Search for the cell housing the specified text and yield its [X, Y] center coordinate. 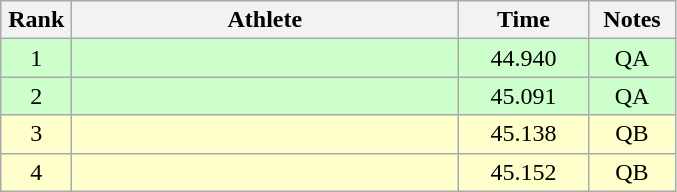
1 [36, 58]
Time [524, 20]
Rank [36, 20]
3 [36, 134]
45.152 [524, 172]
4 [36, 172]
45.138 [524, 134]
Notes [632, 20]
44.940 [524, 58]
2 [36, 96]
Athlete [265, 20]
45.091 [524, 96]
